For the text-containing cell, return its midpoint in (X, Y) coordinate format. 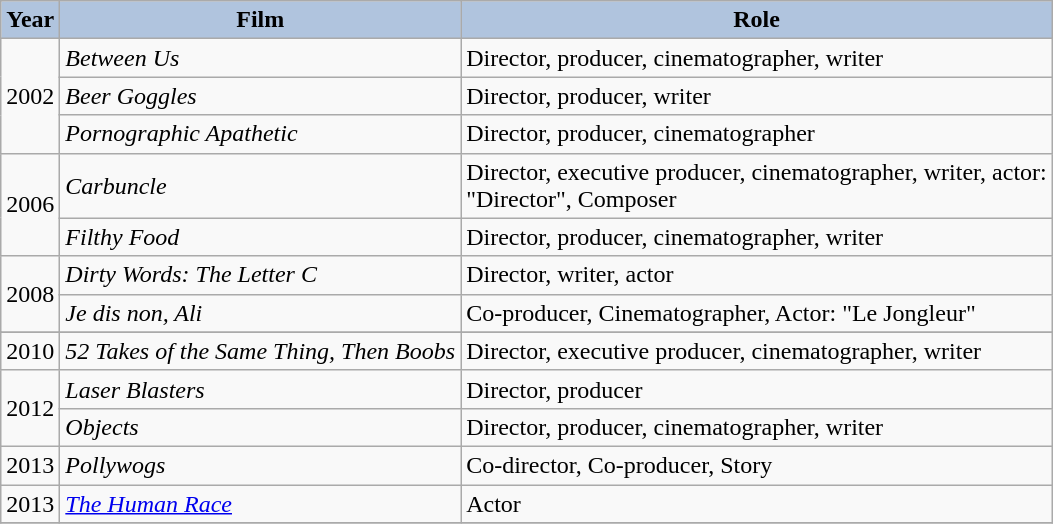
Pornographic Apathetic (260, 134)
Co-producer, Cinematographer, Actor: "Le Jongleur" (757, 313)
Pollywogs (260, 465)
Beer Goggles (260, 96)
2012 (30, 408)
Between Us (260, 58)
Director, producer (757, 389)
2006 (30, 204)
Filthy Food (260, 237)
The Human Race (260, 503)
2010 (30, 351)
Laser Blasters (260, 389)
Co-director, Co-producer, Story (757, 465)
Objects (260, 427)
Film (260, 20)
Director, producer, cinematographer (757, 134)
Director, writer, actor (757, 275)
Director, executive producer, cinematographer, writer (757, 351)
Je dis non, Ali (260, 313)
2002 (30, 96)
Director, executive producer, cinematographer, writer, actor:"Director", Composer (757, 186)
Year (30, 20)
Director, producer, writer (757, 96)
Actor (757, 503)
Dirty Words: The Letter C (260, 275)
2008 (30, 294)
Role (757, 20)
Carbuncle (260, 186)
52 Takes of the Same Thing, Then Boobs (260, 351)
